Search for the cell housing the specified text and yield its [X, Y] center coordinate. 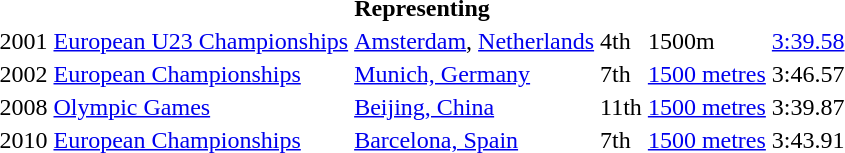
11th [622, 107]
7th [622, 74]
1500m [706, 41]
Amsterdam, Netherlands [474, 41]
Beijing, China [474, 107]
4th [622, 41]
European U23 Championships [201, 41]
Olympic Games [201, 107]
Munich, Germany [474, 74]
European Championships [201, 74]
